From the cell containing the given text, extract its center point as [X, Y] coordinate. 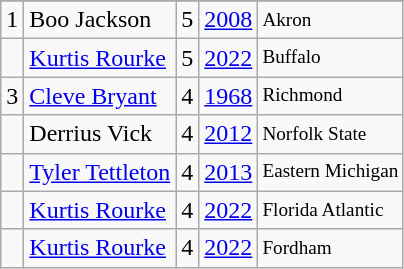
Derrius Vick [100, 134]
1968 [228, 96]
Buffalo [330, 58]
Boo Jackson [100, 20]
Akron [330, 20]
2008 [228, 20]
Norfolk State [330, 134]
Eastern Michigan [330, 172]
Fordham [330, 248]
Richmond [330, 96]
Cleve Bryant [100, 96]
2013 [228, 172]
2012 [228, 134]
Florida Atlantic [330, 210]
1 [12, 20]
Tyler Tettleton [100, 172]
3 [12, 96]
